Determine the (X, Y) coordinate at the center of the cell enclosing the given text.  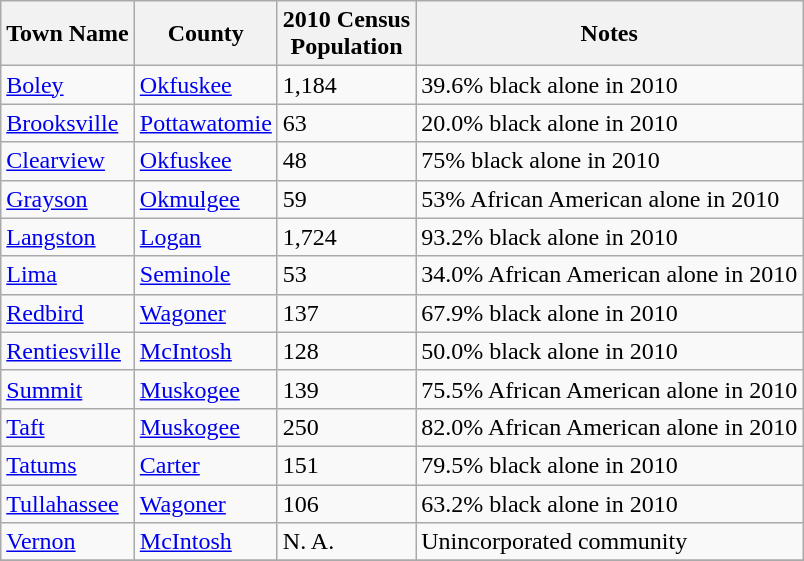
50.0% black alone in 2010 (610, 351)
Boley (68, 85)
N. A. (346, 542)
Town Name (68, 34)
Seminole (206, 275)
Tatums (68, 465)
67.9% black alone in 2010 (610, 313)
106 (346, 503)
Tullahassee (68, 503)
Vernon (68, 542)
County (206, 34)
Langston (68, 237)
Carter (206, 465)
250 (346, 427)
20.0% black alone in 2010 (610, 123)
48 (346, 161)
Taft (68, 427)
2010 CensusPopulation (346, 34)
53% African American alone in 2010 (610, 199)
137 (346, 313)
1,724 (346, 237)
59 (346, 199)
93.2% black alone in 2010 (610, 237)
Clearview (68, 161)
75% black alone in 2010 (610, 161)
75.5% African American alone in 2010 (610, 389)
Grayson (68, 199)
Logan (206, 237)
Rentiesville (68, 351)
151 (346, 465)
Okmulgee (206, 199)
Unincorporated community (610, 542)
1,184 (346, 85)
63 (346, 123)
39.6% black alone in 2010 (610, 85)
Brooksville (68, 123)
128 (346, 351)
Notes (610, 34)
Pottawatomie (206, 123)
34.0% African American alone in 2010 (610, 275)
53 (346, 275)
82.0% African American alone in 2010 (610, 427)
Lima (68, 275)
79.5% black alone in 2010 (610, 465)
139 (346, 389)
Redbird (68, 313)
Summit (68, 389)
63.2% black alone in 2010 (610, 503)
